Capture the cell that displays the provided text and extract its (x, y) central coordinate. 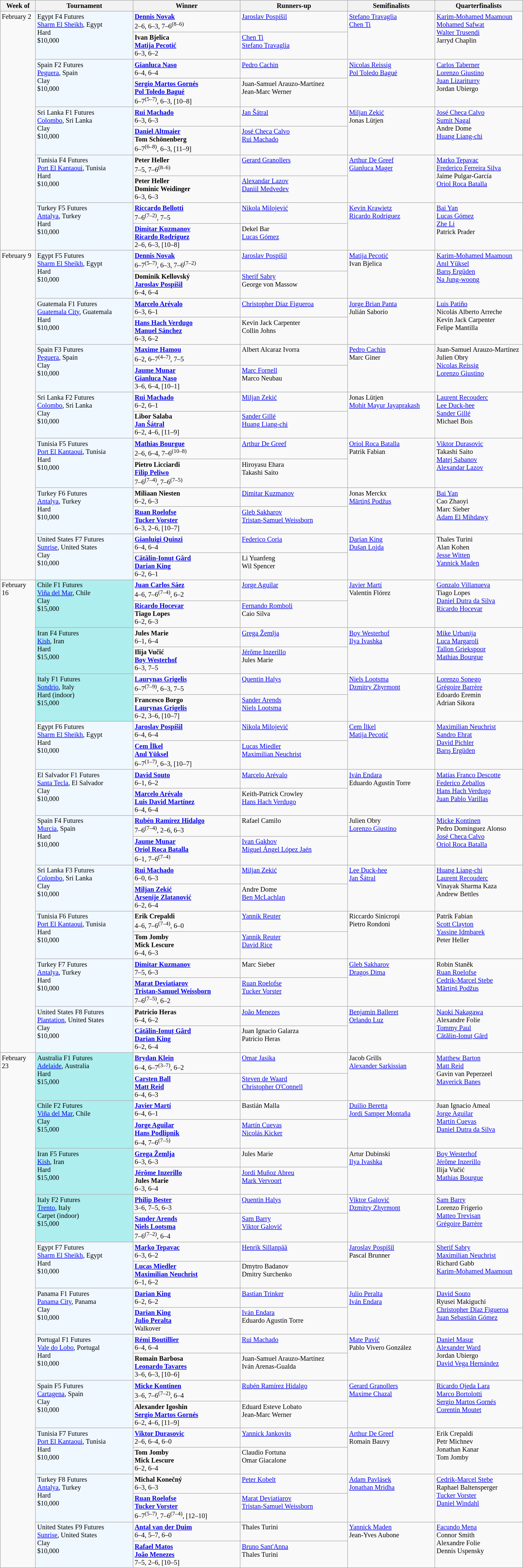
Sri Lanka F3 FuturesColombo, Sri Lanka Clay $10,000 (85, 888)
Turkey F5 FuturesAntalya, Turkey Hard $10,000 (85, 226)
David Souto6–1, 6–2 (187, 779)
Tournament (85, 6)
José Checa Calvo Rui Machado (294, 140)
Peter Kobelt (294, 1484)
Carlos Taberner Lorenzo Giustino Juan Lizariturry Jordan Ubiergo (479, 83)
Italy F1 FuturesSondrio, Italy Hard (indoor) $15,000 (85, 698)
Ruan Roelofse Tucker Vorster6–3, 2–6, [10–7] (187, 520)
February 23 (18, 1310)
Rui Machado (294, 1344)
Cătălin-Ionuț Gârd Darian King6–2, 6–4 (187, 1039)
Robin Staněk Ruan Roelofse Cedrik-Marcel Stebe Mārtiņš Podžus (479, 983)
Rubén Ramírez Hidalgo (294, 1390)
Bai Yan Cao Zhaoyi Marc Sieber Adam El Mihdawy (479, 510)
Arthur De Greef Gianluca Mager (391, 179)
Rafael Camilo (294, 826)
Spain F4 FuturesMurcia, Spain Hard $10,000 (85, 840)
Juan Carlos Sáez4–6, 7–6(7–4), 6–2 (187, 590)
Dominik Kellovský Jaroslav Pospíšil6–4, 6–4 (187, 285)
Benjamin Balleret Orlando Luz (391, 1029)
Marcelo Arévalo (294, 779)
El Salvador F1 FuturesSanta Tecla, El Salvador Clay $10,000 (85, 792)
Dennis Novak 2–6, 6–3, 7–6(8–6) (187, 22)
Egypt F4 FuturesSharm El Sheikh, Egypt Hard $10,000 (85, 35)
Italy F2 FuturesTrento, Italy Carpet (indoor) $15,000 (85, 1218)
Guatemala F1 FuturesGuatemala City, Guatemala Hard $10,000 (85, 321)
Maximilian Neuchrist Sandro Ehrat David Pichler Barış Ergüden (479, 745)
Gonzalo Villanueva Tiago Lopes Daniel Dutra da Silva Ricardo Hocevar (479, 604)
Pedro Cachin (294, 69)
Riccardo Bellotti7–6(7–2), 7–5 (187, 213)
Facundo Mena Connor Smith Alexandre Folie Dennis Uspensky (479, 1545)
Tunisia F4 FuturesPort El Kantaoui, Tunisia Hard $10,000 (85, 179)
Mathias Bourgue2–6, 6–4, 7–6(10–8) (187, 448)
Sri Lanka F2 FuturesColombo, Sri Lanka Clay $10,000 (85, 415)
Ruan Roelofse Tucker Vorster6–7(5–7), 7–6(7–4), [12–10] (187, 1508)
Rubén Ramírez Hidalgo7–6(7–4), 2–6, 6–3 (187, 826)
Cem İlkel Matija Pecotić (391, 745)
Patricio Heras6–4, 6–2 (187, 1016)
Boy Westerhof Jérôme Inzerillo Ilija Vučić Mathias Bourgue (479, 1171)
Dimitar Kuzmanov (294, 497)
Marat Deviatiarov Tristan-Samuel Weissborn (294, 1508)
Steven de Waard Christopher O'Connell (294, 1087)
Darian King6–2, 6–2 (187, 1298)
Romain Barbosa Leonardo Tavares3–6, 6–3, [10–6] (187, 1367)
Jacob Grills Alexander Sarkissian (391, 1076)
Juan-Samuel Arauzo-Martínez Jean-Marc Werner (294, 93)
Dennis Novak 6–7(5–7), 6–3, 7–6(7–2) (187, 261)
Sam Barry Lorenzo Frigerio Matteo Trevisan Grégoire Barrère (479, 1218)
Peter Heller7–5, 7–6(8–6) (187, 165)
Laurynas Grigelis6–7(7–9), 6–3, 7–5 (187, 684)
Turkey F7 FuturesAntalya, Turkey Hard $10,000 (85, 983)
Andre Dome Ben McLachlan (294, 897)
Jaume Munar Oriol Roca Batalla 6–1, 7–6(7–4) (187, 850)
José Checa Calvo Sumit Nagal Andre Dome Huang Liang-chi (479, 131)
Chen Ti Stefano Travaglia (294, 46)
Christopher Díaz Figueroa (294, 308)
Jonas Lütjen Mohit Mayur Jayaprakash (391, 415)
Sherif Sabry George von Massow (294, 285)
Alexandar Lazov Daniil Medvedev (294, 189)
Huang Liang-chi Laurent Recouderc Vinayak Sharma Kaza Andrew Bettles (479, 888)
Hiroyasu Ehara Takashi Saito (294, 473)
Spain F5 FuturesCartagena, Spain Clay $10,000 (85, 1404)
Martín Cuevas Nicolás Kicker (294, 1134)
Lucas Miedler Maximilian Neuchrist (294, 755)
Ivan Bjelica Matija Pecotić6–3, 6–2 (187, 46)
Jérôme Inzerillo Jules Marie (294, 660)
Hans Hach Verdugo Manuel Sánchez6–3, 6–2 (187, 331)
Chile F2 FuturesViña del Mar, Chile Clay $15,000 (85, 1124)
Rui Machado6–3, 6–3 (187, 116)
Riccardo Sinicropi Pietro Rondoni (391, 935)
Jules Marie6–1, 6–4 (187, 637)
Sander Gillé Huang Liang-chi (294, 424)
Jaroslav Pospíšil Pascal Brunner (391, 1265)
Peter Heller Dominic Weidinger6–3, 6–3 (187, 189)
Adam Pavlásek Jonathan Mridha (391, 1498)
Michal Konečný6–3, 6–3 (187, 1484)
United States F9 FuturesSunrise, United States Clay $10,000 (85, 1545)
Thales Turini Alan Kohen Jesse Witten Yannick Maden (479, 557)
Tom Jomby Mick Lescure6–2, 6–4 (187, 1461)
Bastian Trinker (294, 1298)
Jorge Brian Panta Julián Saborío (391, 321)
Darian King Dušan Lojda (391, 557)
Marcelo Arévalo Luis David Martínez6–4, 6–4 (187, 802)
Carsten Ball Matt Reid6–4, 6–3 (187, 1087)
Tom Jomby Mick Lescure6–4, 6–3 (187, 945)
Jonas Merckx Mārtiņš Podžus (391, 510)
Yannik Reuter (294, 921)
Sander Arends Niels Lootsma (294, 708)
Boy Westerhof Ilya Ivashka (391, 651)
Bai Yan Lucas Gómez Zhe Li Patrick Prader (479, 226)
Dmytro Badanov Dmitry Surchenko (294, 1274)
Viktor Durasovic Takashi Saito Matej Sabanov Alexandar Lazov (479, 463)
Jan Šátral (294, 116)
Egypt F6 FuturesSharm El Sheikh, Egypt Hard $10,000 (85, 745)
Tunisia F6 FuturesPort El Kantaoui, Tunisia Hard $10,000 (85, 935)
Jaume Munar Gianluca Naso 3–6, 6–4, [10–1] (187, 379)
Erik Crepaldi4–6, 7–6(7–4), 6–0 (187, 921)
Erik Crepaldi Petr Michnev Jonathan Kanar Tom Jomby (479, 1451)
Tunisia F5 FuturesPort El Kantaoui, Tunisia Hard $10,000 (85, 463)
Kevin Jack Carpenter Collin Johns (294, 331)
Cem İlkel Anıl Yüksel6–7(1–7), 6–3, [10–7] (187, 755)
Rémi Boutillier6–4, 6–4 (187, 1344)
Brydan Klein6–4, 6–7(3–7), 6–2 (187, 1063)
Mike Urbanija Luca Margaroli Tallon Griekspoor Mathias Bourgue (479, 651)
Jérôme Inzerillo Jules Marie6–3, 6–4 (187, 1181)
Portugal F1 FuturesVale do Lobo, Portugal Hard $10,000 (85, 1357)
Jorge Aguilar Hans Podlipnik6–4, 7–6(7–5) (187, 1134)
Runners-up (294, 6)
Iran F4 FuturesKish, Iran Hard $15,000 (85, 651)
Quarterfinalists (479, 6)
Gerard Granollers (294, 165)
Gleb Sakharov Dragoș Dima (391, 983)
Julien Obry Lorenzo Giustino (391, 840)
Julio Peralta Iván Endara (391, 1311)
Duilio Beretta Jordi Samper Montaña (391, 1124)
Yannick Maden Jean-Yves Aubone (391, 1545)
Tunisia F7 FuturesPort El Kantaoui, Tunisia Hard $10,000 (85, 1451)
Oriol Roca Batalla Patrik Fabian (391, 463)
Turkey F6 FuturesAntalya, Turkey Hard $10,000 (85, 510)
Arthur De Greef Romain Bauvy (391, 1451)
United States F7 FuturesSunrise, United States Clay $10,000 (85, 557)
Keith-Patrick Crowley Hans Hach Verdugo (294, 802)
Juan Ignacio Ameal Jorge Aguilar Martín Cuevas Daniel Dutra da Silva (479, 1124)
Bastián Malla (294, 1110)
Thales Turini (294, 1531)
Jordi Muñoz Abreu Mark Vervoort (294, 1181)
Darian King Julio PeraltaWalkover (187, 1321)
Jaroslav Pospíšil6–4, 6–4 (187, 731)
Philip Bester3–6, 7–5, 6–3 (187, 1204)
Laurent Recouderc Lee Duck-hee Sander Gillé Michael Bois (479, 415)
Juan Ignacio Galarza Patricio Heras (294, 1039)
Pedro Cachin Marc Giner (391, 368)
Dimitar Kuzmanov Ricardo Rodríguez 2–6, 6–3, [10–8] (187, 237)
Marc Sieber (294, 968)
Daniel Altmaier Tom Schönenberg 6–7(6–8), 6–3, [11–9] (187, 140)
Artur Dubinski Ilya Ivashka (391, 1171)
Panama F1 FuturesPanama City, Panama Clay $10,000 (85, 1311)
Cedrik-Marcel Stebe Raphael Baltensperger Tucker Vorster Daniel Windahl (479, 1498)
Claudio Fortuna Omar Giacalone (294, 1461)
Ricardo Hocevar Tiago Lopes6–2, 6–3 (187, 614)
Dimitar Kuzmanov7–5, 6–3 (187, 968)
Jules Marie (294, 1158)
Patrik Fabian Scott Clayton Yassine Idmbarek Peter Heller (479, 935)
Bruno Sant'Anna Thales Turini (294, 1554)
Pietro Licciardi Filip Peliwo 7–6(7–4), 7–6(7–5) (187, 473)
Eduard Esteve Lobato Jean-Marc Werner (294, 1415)
Marko Tepavac Frederico Ferreira Silva Jaime Pulgar-García Oriol Roca Batalla (479, 179)
Daniel Masur Alexander Ward Jordan Ubiergo David Vega Hernández (479, 1357)
Javier Martí Valentín Flórez (391, 604)
Ricardo Ojeda Lara Marco Bortolotti Sergio Martos Gornés Corentin Moutet (479, 1404)
Gianluigi Quinzi6–4, 6–4 (187, 543)
Fernando Romboli Caio Silva (294, 614)
Mate Pavić Pablo Vivero González (391, 1357)
Ilija Vučić Boy Westerhof 6–3, 7–5 (187, 660)
Juan-Samuel Arauzo-Martínez Iván Arenas-Gualda (294, 1367)
Marc Fornell Marco Neubau (294, 379)
Ivan Gakhov Miguel Ángel López Jaén (294, 850)
Grega Žemlja (294, 637)
Federico Coria (294, 543)
Australia F1 FuturesAdelaide, Australia Hard $15,000 (85, 1076)
Karim-Mohamed Maamoun Anıl Yüksel Barış Ergüden Na Jung-woong (479, 274)
Niels Lootsma Dzmitry Zhyrmont (391, 698)
Omar Jasika (294, 1063)
Matija Pecotić Ivan Bjelica (391, 274)
Albert Alcaraz Ivorra (294, 354)
Matías Franco Descotte Federico Zeballos Hans Hach Verdugo Juan Pablo Varillas (479, 792)
Karim-Mohamed Maamoun Mohamed Safwat Walter Trusendi Jarryd Chaplin (479, 35)
Henrik Sillanpää (294, 1252)
Week of (18, 6)
Arthur De Greef (294, 448)
Juan-Samuel Arauzo-Martínez Julien Obry Nicolas Reissig Lorenzo Giustino (479, 368)
Egypt F5 FuturesSharm El Sheikh, Egypt Hard $10,000 (85, 274)
Rui Machado6–2, 6–1 (187, 402)
Stefano Travaglia Chen Ti (391, 35)
Miljan Zekić Arsenije Zlatanović6–2, 6–4 (187, 897)
Ruan Roelofse Tucker Vorster (294, 992)
Gerard Granollers Maxime Chazal (391, 1404)
Luis Patiño Nicolás Alberto Arreche Kevin Jack Carpenter Felipe Mantilla (479, 321)
Micke Kontinen3–6, 7–6(7–2), 6–4 (187, 1390)
Sergio Martos Gornés Pol Toledo Bagué 6–7(5–7), 6–3, [10–8] (187, 93)
United States F8 FuturesPlantation, United States Clay $10,000 (85, 1029)
Yannick Jankovits (294, 1437)
Marat Deviatiarov Tristan-Samuel Weissborn7–6(7–5), 6–2 (187, 992)
Sri Lanka F1 FuturesColombo, Sri Lanka Clay $10,000 (85, 131)
Maxime Hamou6–2, 6–7(4–7), 7–5 (187, 354)
Sherif Sabry Maximilian Neuchrist Richard Gabb Karim-Mohamed Maamoun (479, 1265)
Marko Tepavac6–3, 6–2 (187, 1252)
Rafael Matos João Menezes7–5, 2–6, [10–5] (187, 1554)
Nicolas Reissig Pol Toledo Bagué (391, 83)
Sam Barry Viktor Galović (294, 1228)
Yannik Reuter David Rice (294, 945)
Libor Salaba Jan Šátral 6–2, 4–6, [11–9] (187, 424)
Matthew Barton Matt Reid Gavin van Peperzeel Maverick Banes (479, 1076)
Miliaan Niesten 6–2, 6–3 (187, 497)
Rui Machado6–0, 6–3 (187, 874)
February 9 (18, 415)
Cătălin-Ionuț Gârd Darian King 6–2, 6–1 (187, 566)
Alexander Igoshin Sergio Martos Gornés6–2, 4–6, [11–9] (187, 1415)
Marcelo Arévalo6–3, 6–1 (187, 308)
Francesco Borgo Laurynas Grigelis6–2, 3–6, [10–7] (187, 708)
João Menezes (294, 1016)
Viktor Galović Dzmitry Zhyrmont (391, 1218)
Gianluca Naso 6–4, 6–4 (187, 69)
Turkey F8 FuturesAntalya, Turkey Hard $10,000 (85, 1498)
Lee Duck-hee Jan Šátral (391, 888)
Sander Arends Niels Lootsma 7–6(7–2), 6–4 (187, 1228)
Micke Kontinen Pedro Domínguez Alonso José Checa Calvo Oriol Roca Batalla (479, 840)
Iran F5 FuturesKish, Iran Hard $15,000 (85, 1171)
Miljan Zekić Jonas Lütjen (391, 131)
David Souto Ryusei Makiguchi Christopher Díaz Figueroa Juan Sebastián Gómez (479, 1311)
Chile F1 FuturesViña del Mar, Chile Clay $15,000 (85, 604)
Egypt F7 FuturesSharm El Sheikh, Egypt Hard $10,000 (85, 1265)
Kevin Krawietz Ricardo Rodríguez (391, 226)
Jorge Aguilar (294, 590)
Lucas Miedler Maximilian Neuchrist6–1, 6–2 (187, 1274)
Spain F3 FuturesPeguera, Spain Clay $10,000 (85, 368)
Javier Martí6–4, 6–1 (187, 1110)
Li Yuanfeng Wil Spencer (294, 566)
Gleb Sakharov Tristan-Samuel Weissborn (294, 520)
February 16 (18, 816)
Spain F2 FuturesPeguera, Spain Clay $10,000 (85, 83)
Naoki Nakagawa Alexandre Folie Tommy Paul Cătălin-Ionuț Gârd (479, 1029)
Grega Žemlja6–3, 6–3 (187, 1158)
Dekel Bar Lucas Gómez (294, 237)
February 2 (18, 131)
Viktor Durasovic2–6, 6–4, 6–0 (187, 1437)
Lorenzo Sonego Grégoire Barrère Edoardo Eremin Adrian Sikora (479, 698)
Winner (187, 6)
Semifinalists (391, 6)
Antal van der Duim6–4, 5–7, 6–0 (187, 1531)
